From the cell containing the given text, extract its center point as [X, Y] coordinate. 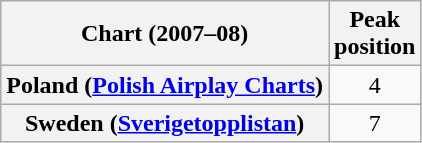
7 [375, 123]
Sweden (Sverigetopplistan) [165, 123]
4 [375, 85]
Chart (2007–08) [165, 34]
Poland (Polish Airplay Charts) [165, 85]
Peakposition [375, 34]
